Return (X, Y) of the center of cell containing provided text 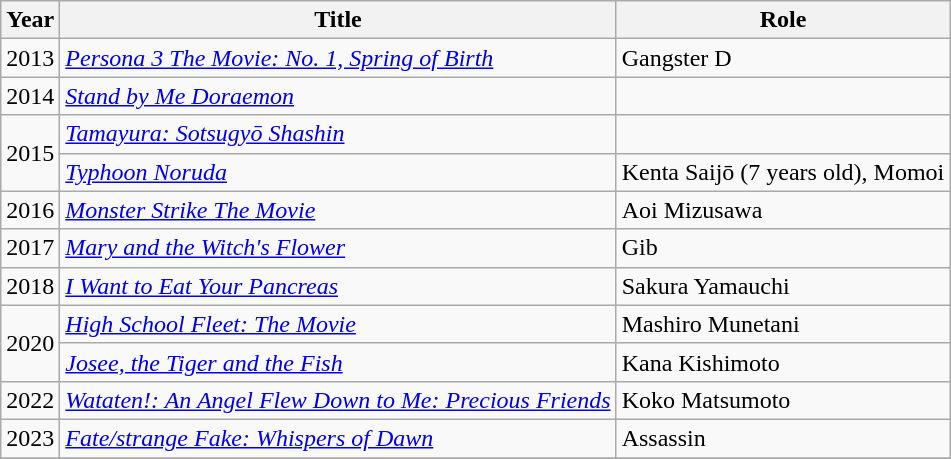
Monster Strike The Movie (338, 210)
2013 (30, 58)
Role (783, 20)
Fate/strange Fake: Whispers of Dawn (338, 438)
2023 (30, 438)
Typhoon Noruda (338, 172)
Stand by Me Doraemon (338, 96)
Aoi Mizusawa (783, 210)
Year (30, 20)
High School Fleet: The Movie (338, 324)
2017 (30, 248)
2014 (30, 96)
Mashiro Munetani (783, 324)
Kenta Saijō (7 years old), Momoi (783, 172)
2016 (30, 210)
Persona 3 The Movie: No. 1, Spring of Birth (338, 58)
I Want to Eat Your Pancreas (338, 286)
2020 (30, 343)
Assassin (783, 438)
Tamayura: Sotsugyō Shashin (338, 134)
2022 (30, 400)
Josee, the Tiger and the Fish (338, 362)
Sakura Yamauchi (783, 286)
2015 (30, 153)
Kana Kishimoto (783, 362)
Title (338, 20)
Wataten!: An Angel Flew Down to Me: Precious Friends (338, 400)
Gib (783, 248)
Gangster D (783, 58)
2018 (30, 286)
Mary and the Witch's Flower (338, 248)
Koko Matsumoto (783, 400)
